Return [x, y] of the center of cell containing provided text 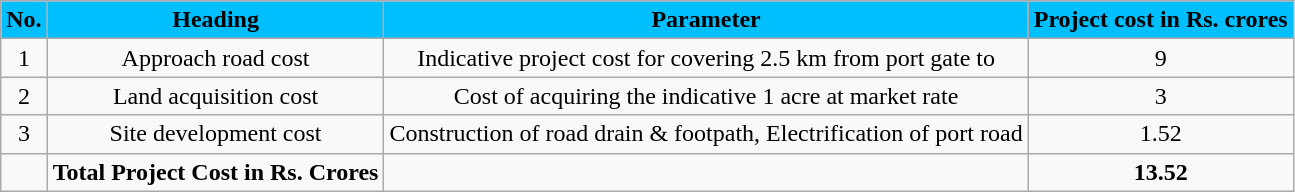
Construction of road drain & footpath, Electrification of port road [706, 134]
Cost of acquiring the indicative 1 acre at market rate [706, 96]
Approach road cost [216, 58]
2 [24, 96]
Heading [216, 20]
No. [24, 20]
13.52 [1160, 172]
Parameter [706, 20]
Indicative project cost for covering 2.5 km from port gate to [706, 58]
Land acquisition cost [216, 96]
Total Project Cost in Rs. Crores [216, 172]
1.52 [1160, 134]
Site development cost [216, 134]
1 [24, 58]
9 [1160, 58]
Project cost in Rs. crores [1160, 20]
